Output the (x, y) coordinate of the center of the cell containing the given text.  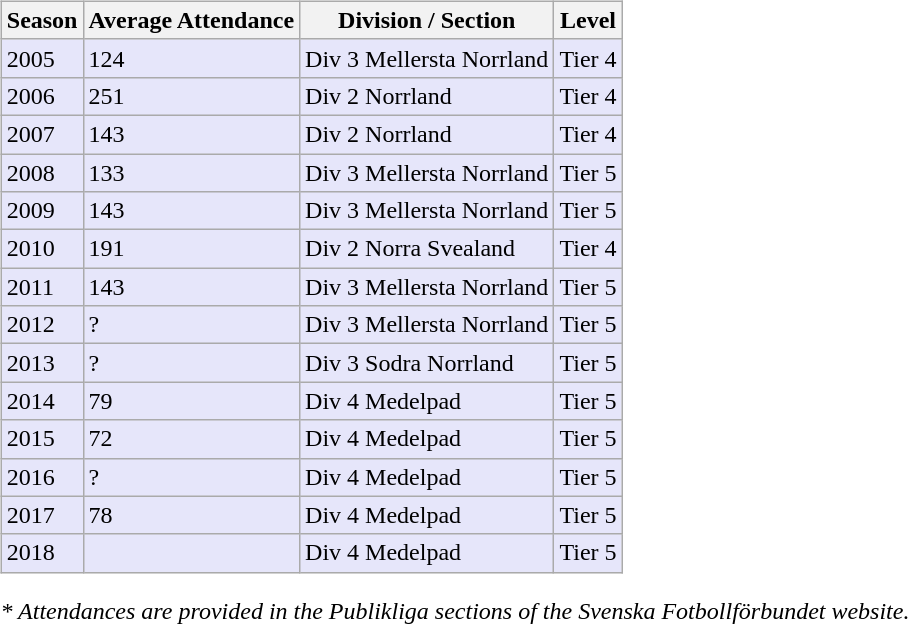
124 (192, 58)
2008 (42, 173)
2007 (42, 134)
2017 (42, 515)
2013 (42, 363)
Division / Section (427, 20)
Season (42, 20)
2010 (42, 249)
79 (192, 401)
2006 (42, 96)
Average Attendance (192, 20)
2014 (42, 401)
133 (192, 173)
2012 (42, 325)
2016 (42, 477)
2005 (42, 58)
78 (192, 515)
2009 (42, 211)
Div 3 Sodra Norrland (427, 363)
Level (588, 20)
Div 2 Norra Svealand (427, 249)
2011 (42, 287)
251 (192, 96)
72 (192, 439)
2015 (42, 439)
191 (192, 249)
2018 (42, 553)
